Search for the cell housing the specified text and yield its (x, y) center coordinate. 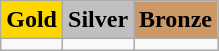
Bronze (176, 20)
Silver (98, 20)
Gold (32, 20)
